Return (X, Y) of the center of cell containing provided text 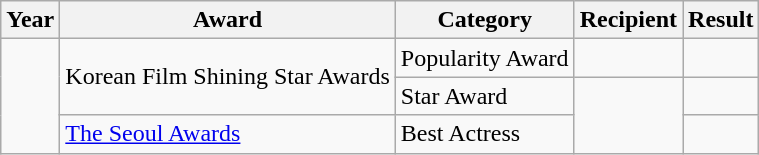
Result (721, 20)
Category (484, 20)
The Seoul Awards (228, 134)
Recipient (628, 20)
Year (30, 20)
Korean Film Shining Star Awards (228, 77)
Popularity Award (484, 58)
Award (228, 20)
Star Award (484, 96)
Best Actress (484, 134)
